Determine the [x, y] coordinate at the center of the cell enclosing the given text.  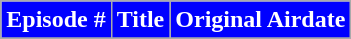
Episode # [56, 20]
Title [140, 20]
Original Airdate [260, 20]
